Detect which cell encompasses the target text, then output its (x, y) center coordinate. 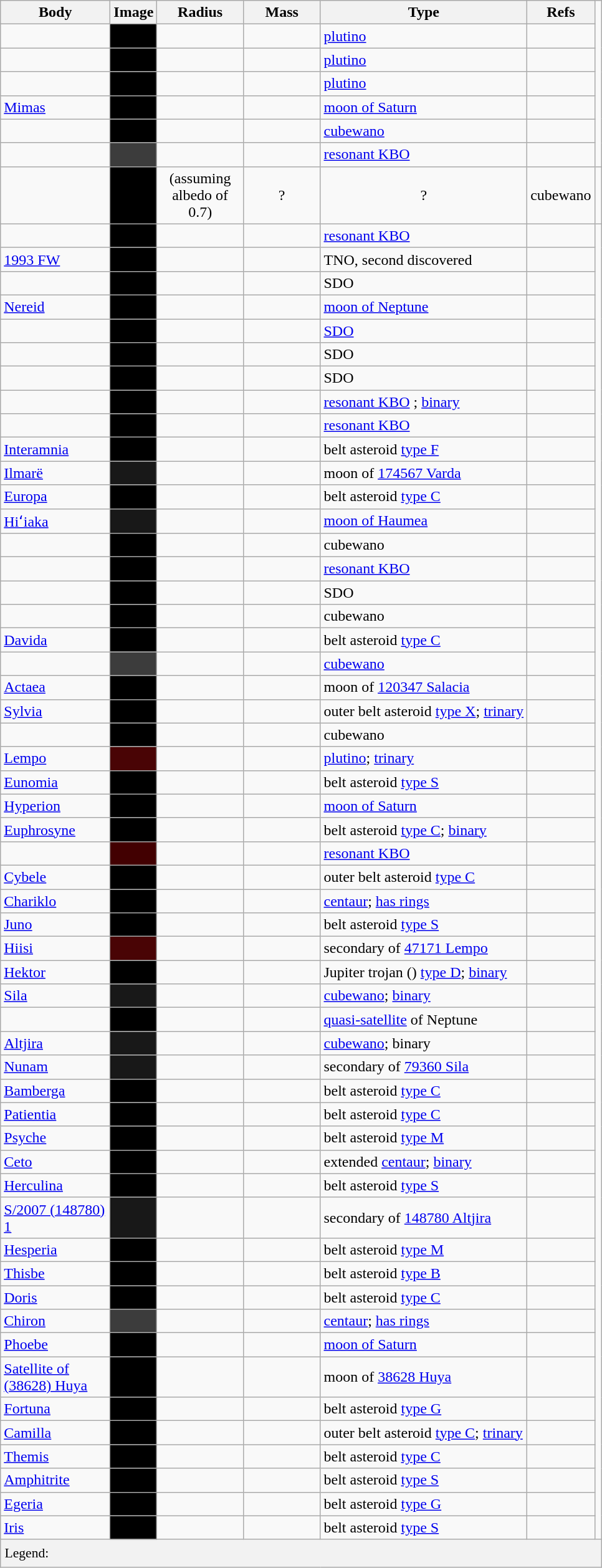
extended centaur; binary (424, 1162)
Juno (55, 925)
Ceto (55, 1162)
Camilla (55, 1433)
Europa (55, 497)
moon of 38628 Huya (424, 1377)
Body (55, 12)
Psyche (55, 1138)
Cybele (55, 877)
moon of 120347 Salacia (424, 687)
Herculina (55, 1185)
Doris (55, 1297)
Phoebe (55, 1345)
Eunomia (55, 782)
Amphitrite (55, 1480)
secondary of 47171 Lempo (424, 949)
TNO, second discovered (424, 259)
Nereid (55, 307)
plutino; trinary (424, 758)
Iris (55, 1527)
belt asteroid type F (424, 449)
Davida (55, 640)
Image (133, 12)
(assuming albedo of 0.7) (201, 195)
Themis (55, 1456)
belt asteroid type B (424, 1273)
Actaea (55, 687)
secondary of 148780 Altjira (424, 1218)
S/2007 (148780) 1 (55, 1218)
Bamberga (55, 1091)
secondary of 79360 Sila (424, 1067)
moon of Haumea (424, 521)
Mimas (55, 107)
Refs (561, 12)
Chariklo (55, 901)
Euphrosyne (55, 829)
Sylvia (55, 711)
Hesperia (55, 1250)
moon of Neptune (424, 307)
moon of 174567 Varda (424, 473)
Ilmarë (55, 473)
outer belt asteroid type C; trinary (424, 1433)
Satellite of (38628) Huya (55, 1377)
belt asteroid type C; binary (424, 829)
Lempo (55, 758)
Sila (55, 996)
Jupiter trojan () type D; binary (424, 972)
Hiisi (55, 949)
1993 FW (55, 259)
Legend: (301, 1553)
Egeria (55, 1504)
Hektor (55, 972)
Hiʻiaka (55, 521)
outer belt asteroid type X; trinary (424, 711)
Radius (201, 12)
Nunam (55, 1067)
Mass (282, 12)
quasi-satellite of Neptune (424, 1020)
Thisbe (55, 1273)
resonant KBO ; binary (424, 402)
Fortuna (55, 1409)
Chiron (55, 1321)
Interamnia (55, 449)
Type (424, 12)
Hyperion (55, 806)
Altjira (55, 1043)
outer belt asteroid type C (424, 877)
Patientia (55, 1114)
